Pinpoint the cell where the given text exists, returning its [X, Y] midpoint coordinate. 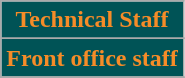
Front office staff [92, 58]
Technical Staff [92, 20]
